Provide the (X, Y) coordinate of the cell's center where the given text is located.  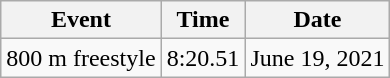
Event (81, 20)
Date (318, 20)
8:20.51 (203, 58)
800 m freestyle (81, 58)
June 19, 2021 (318, 58)
Time (203, 20)
